Locate the cell with the specified text and output its [X, Y] center coordinate. 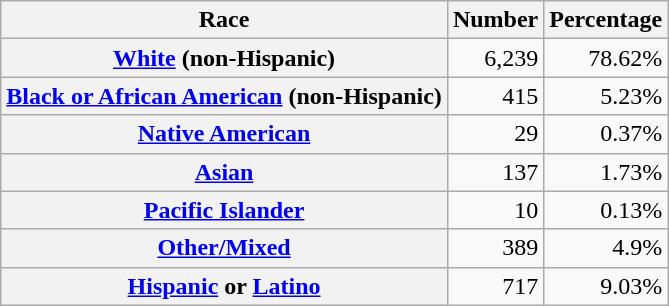
Number [495, 20]
137 [495, 172]
5.23% [606, 96]
415 [495, 96]
Other/Mixed [224, 248]
78.62% [606, 58]
Percentage [606, 20]
0.37% [606, 134]
389 [495, 248]
Asian [224, 172]
10 [495, 210]
9.03% [606, 286]
Native American [224, 134]
29 [495, 134]
Race [224, 20]
Black or African American (non-Hispanic) [224, 96]
6,239 [495, 58]
717 [495, 286]
Pacific Islander [224, 210]
Hispanic or Latino [224, 286]
0.13% [606, 210]
White (non-Hispanic) [224, 58]
4.9% [606, 248]
1.73% [606, 172]
